Capture the cell that displays the provided text and extract its (X, Y) central coordinate. 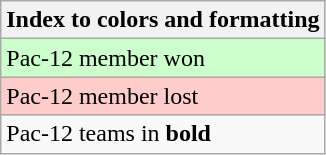
Pac-12 member lost (163, 96)
Index to colors and formatting (163, 20)
Pac-12 teams in bold (163, 134)
Pac-12 member won (163, 58)
